For the text-containing cell, return its midpoint in (X, Y) coordinate format. 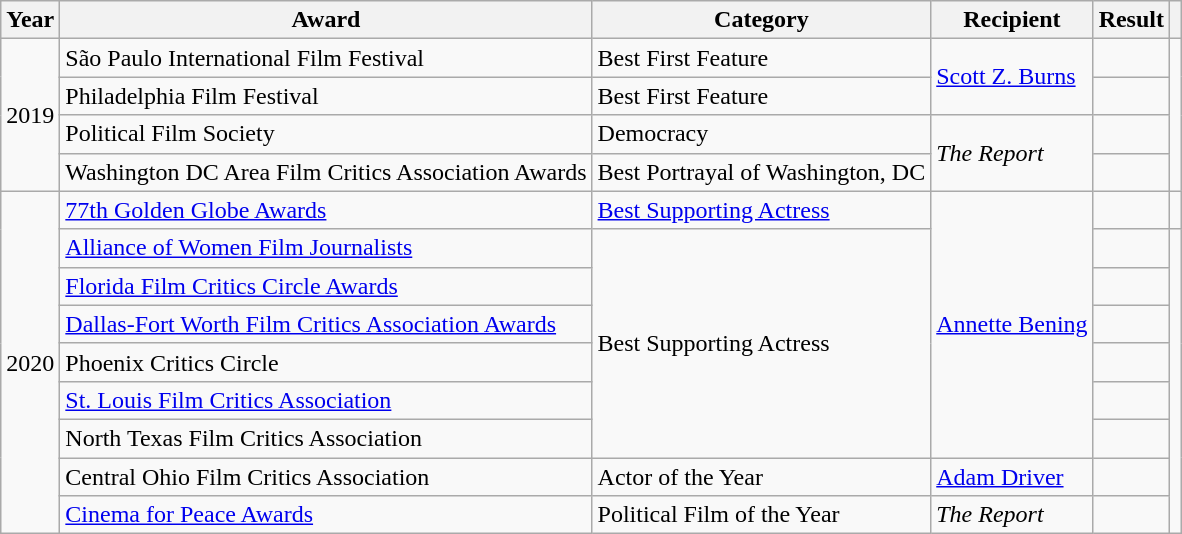
Adam Driver (1012, 477)
North Texas Film Critics Association (326, 438)
Result (1131, 20)
Washington DC Area Film Critics Association Awards (326, 172)
Annette Bening (1012, 324)
2019 (30, 115)
Scott Z. Burns (1012, 77)
Best Portrayal of Washington, DC (762, 172)
Central Ohio Film Critics Association (326, 477)
Actor of the Year (762, 477)
Democracy (762, 134)
Phoenix Critics Circle (326, 362)
Recipient (1012, 20)
Philadelphia Film Festival (326, 96)
Year (30, 20)
São Paulo International Film Festival (326, 58)
77th Golden Globe Awards (326, 210)
St. Louis Film Critics Association (326, 400)
Political Film Society (326, 134)
Category (762, 20)
Cinema for Peace Awards (326, 515)
Political Film of the Year (762, 515)
2020 (30, 362)
Award (326, 20)
Alliance of Women Film Journalists (326, 248)
Dallas-Fort Worth Film Critics Association Awards (326, 324)
Florida Film Critics Circle Awards (326, 286)
